Find where the given text appears and provide that cell's center as [X, Y] coordinate. 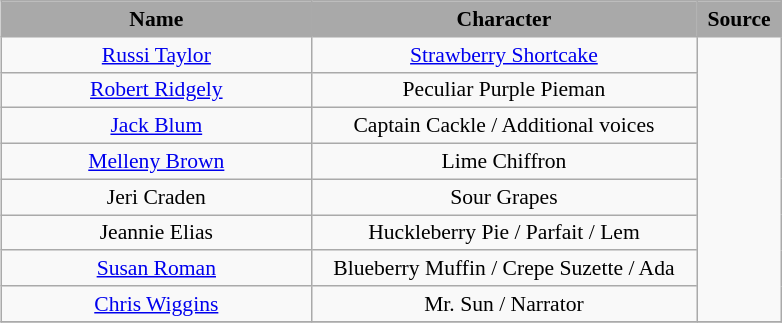
Huckleberry Pie / Parfait / Lem [504, 232]
Melleny Brown [156, 161]
Chris Wiggins [156, 304]
Russi Taylor [156, 54]
Jeannie Elias [156, 232]
Strawberry Shortcake [504, 54]
Peculiar Purple Pieman [504, 90]
Character [504, 19]
Name [156, 19]
Sour Grapes [504, 197]
Susan Roman [156, 268]
Mr. Sun / Narrator [504, 304]
Jack Blum [156, 126]
Captain Cackle / Additional voices [504, 126]
Lime Chiffron [504, 161]
Source [738, 19]
Blueberry Muffin / Crepe Suzette / Ada [504, 268]
Jeri Craden [156, 197]
Robert Ridgely [156, 90]
